Detect which cell encompasses the target text, then output its (X, Y) center coordinate. 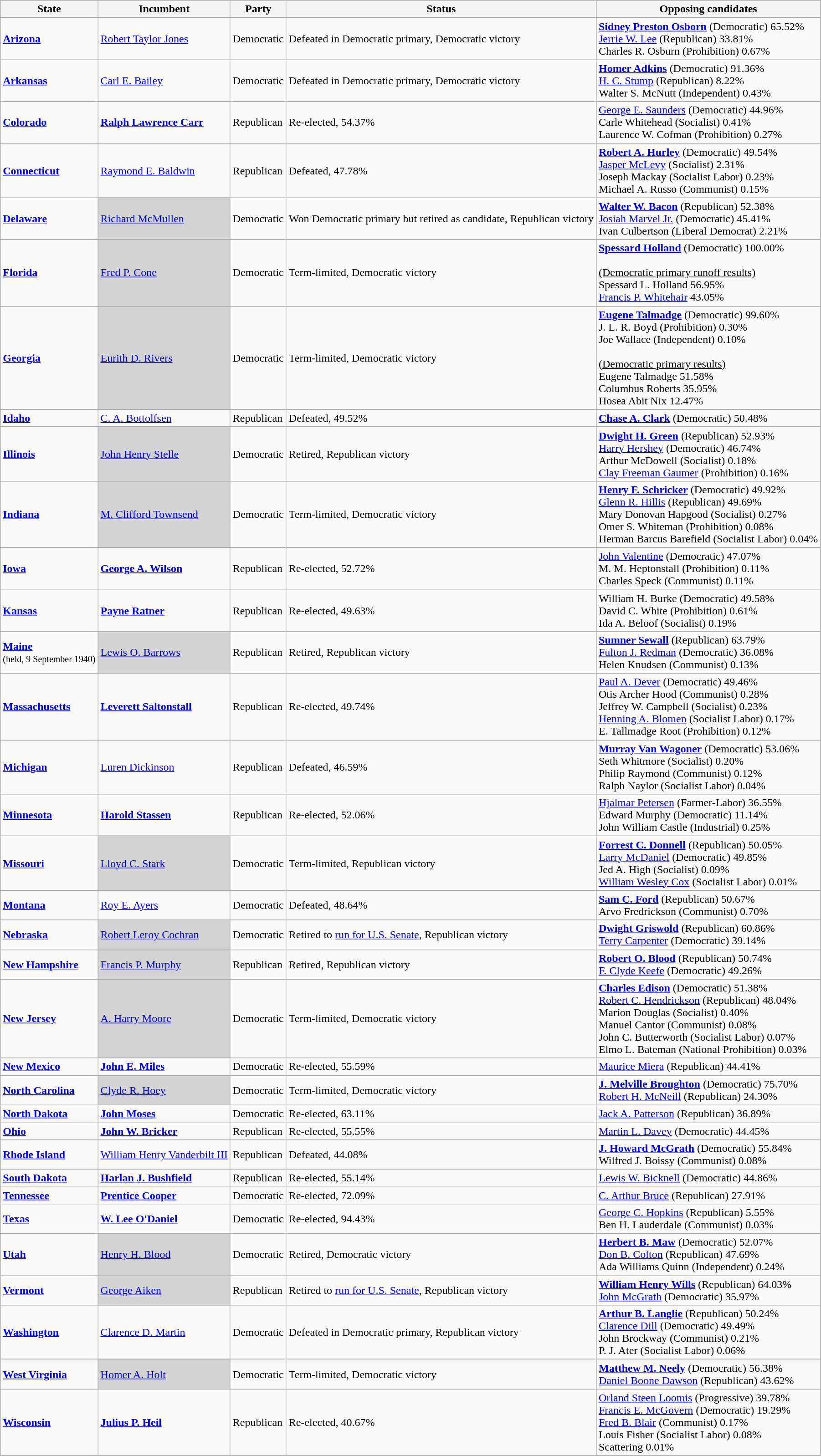
Re-elected, 94.43% (441, 1219)
Leverett Saltonstall (164, 707)
Carl E. Bailey (164, 81)
Spessard Holland (Democratic) 100.00%(Democratic primary runoff results)Spessard L. Holland 56.95%Francis P. Whitehair 43.05% (708, 273)
John Valentine (Democratic) 47.07%M. M. Heptonstall (Prohibition) 0.11%Charles Speck (Communist) 0.11% (708, 568)
Kansas (49, 610)
Term-limited, Republican victory (441, 863)
Herbert B. Maw (Democratic) 52.07%Don B. Colton (Republican) 47.69%Ada Williams Quinn (Independent) 0.24% (708, 1255)
Ralph Lawrence Carr (164, 123)
Ohio (49, 1131)
South Dakota (49, 1178)
Dwight H. Green (Republican) 52.93%Harry Hershey (Democratic) 46.74%Arthur McDowell (Socialist) 0.18%Clay Freeman Gaumer (Prohibition) 0.16% (708, 454)
Luren Dickinson (164, 767)
Re-elected, 55.55% (441, 1131)
Jack A. Patterson (Republican) 36.89% (708, 1114)
New Jersey (49, 1018)
Murray Van Wagoner (Democratic) 53.06%Seth Whitmore (Socialist) 0.20%Philip Raymond (Communist) 0.12%Ralph Naylor (Socialist Labor) 0.04% (708, 767)
Indiana (49, 514)
Chase A. Clark (Democratic) 50.48% (708, 418)
Idaho (49, 418)
Retired, Democratic victory (441, 1255)
Francis P. Murphy (164, 965)
Clyde R. Hoey (164, 1090)
Defeated, 46.59% (441, 767)
Delaware (49, 219)
Harold Stassen (164, 815)
Incumbent (164, 9)
Arizona (49, 39)
Harlan J. Bushfield (164, 1178)
Vermont (49, 1291)
Sidney Preston Osborn (Democratic) 65.52%Jerrie W. Lee (Republican) 33.81%Charles R. Osburn (Prohibition) 0.67% (708, 39)
Re-elected, 52.72% (441, 568)
Fred P. Cone (164, 273)
Martin L. Davey (Democratic) 44.45% (708, 1131)
Re-elected, 52.06% (441, 815)
Minnesota (49, 815)
John Moses (164, 1114)
Re-elected, 55.59% (441, 1067)
A. Harry Moore (164, 1018)
Sam C. Ford (Republican) 50.67%Arvo Fredrickson (Communist) 0.70% (708, 905)
George A. Wilson (164, 568)
John W. Bricker (164, 1131)
J. Melville Broughton (Democratic) 75.70%Robert H. McNeill (Republican) 24.30% (708, 1090)
W. Lee O'Daniel (164, 1219)
Status (441, 9)
Sumner Sewall (Republican) 63.79%Fulton J. Redman (Democratic) 36.08%Helen Knudsen (Communist) 0.13% (708, 653)
C. A. Bottolfsen (164, 418)
Raymond E. Baldwin (164, 170)
Re-elected, 49.74% (441, 707)
Re-elected, 63.11% (441, 1114)
Re-elected, 55.14% (441, 1178)
Maurice Miera (Republican) 44.41% (708, 1067)
North Dakota (49, 1114)
Hjalmar Petersen (Farmer-Labor) 36.55%Edward Murphy (Democratic) 11.14%John William Castle (Industrial) 0.25% (708, 815)
C. Arthur Bruce (Republican) 27.91% (708, 1195)
Payne Ratner (164, 610)
Defeated in Democratic primary, Republican victory (441, 1333)
Homer A. Holt (164, 1374)
Rhode Island (49, 1154)
Julius P. Heil (164, 1422)
Clarence D. Martin (164, 1333)
John E. Miles (164, 1067)
Montana (49, 905)
Opposing candidates (708, 9)
Defeated, 44.08% (441, 1154)
Walter W. Bacon (Republican) 52.38%Josiah Marvel Jr. (Democratic) 45.41%Ivan Culbertson (Liberal Democrat) 2.21% (708, 219)
Lewis O. Barrows (164, 653)
Lloyd C. Stark (164, 863)
Prentice Cooper (164, 1195)
West Virginia (49, 1374)
New Hampshire (49, 965)
Illinois (49, 454)
Richard McMullen (164, 219)
Tennessee (49, 1195)
Defeated, 49.52% (441, 418)
New Mexico (49, 1067)
Re-elected, 54.37% (441, 123)
John Henry Stelle (164, 454)
Maine(held, 9 September 1940) (49, 653)
Robert O. Blood (Republican) 50.74%F. Clyde Keefe (Democratic) 49.26% (708, 965)
Lewis W. Bicknell (Democratic) 44.86% (708, 1178)
Homer Adkins (Democratic) 91.36%H. C. Stump (Republican) 8.22%Walter S. McNutt (Independent) 0.43% (708, 81)
Michigan (49, 767)
Robert A. Hurley (Democratic) 49.54%Jasper McLevy (Socialist) 2.31%Joseph Mackay (Socialist Labor) 0.23%Michael A. Russo (Communist) 0.15% (708, 170)
William H. Burke (Democratic) 49.58%David C. White (Prohibition) 0.61%Ida A. Beloof (Socialist) 0.19% (708, 610)
North Carolina (49, 1090)
Missouri (49, 863)
Massachusetts (49, 707)
Arthur B. Langlie (Republican) 50.24%Clarence Dill (Democratic) 49.49%John Brockway (Communist) 0.21%P. J. Ater (Socialist Labor) 0.06% (708, 1333)
Texas (49, 1219)
Georgia (49, 358)
Washington (49, 1333)
Re-elected, 72.09% (441, 1195)
Robert Taylor Jones (164, 39)
Nebraska (49, 935)
Connecticut (49, 170)
Eurith D. Rivers (164, 358)
William Henry Wills (Republican) 64.03%John McGrath (Democratic) 35.97% (708, 1291)
State (49, 9)
Arkansas (49, 81)
Won Democratic primary but retired as candidate, Republican victory (441, 219)
J. Howard McGrath (Democratic) 55.84%Wilfred J. Boissy (Communist) 0.08% (708, 1154)
Roy E. Ayers (164, 905)
M. Clifford Townsend (164, 514)
Henry H. Blood (164, 1255)
Iowa (49, 568)
George E. Saunders (Democratic) 44.96%Carle Whitehead (Socialist) 0.41%Laurence W. Cofman (Prohibition) 0.27% (708, 123)
Defeated, 48.64% (441, 905)
Florida (49, 273)
Dwight Griswold (Republican) 60.86%Terry Carpenter (Democratic) 39.14% (708, 935)
Wisconsin (49, 1422)
Colorado (49, 123)
Matthew M. Neely (Democratic) 56.38%Daniel Boone Dawson (Republican) 43.62% (708, 1374)
Utah (49, 1255)
Defeated, 47.78% (441, 170)
Party (258, 9)
Re-elected, 49.63% (441, 610)
William Henry Vanderbilt III (164, 1154)
Robert Leroy Cochran (164, 935)
Re-elected, 40.67% (441, 1422)
George C. Hopkins (Republican) 5.55%Ben H. Lauderdale (Communist) 0.03% (708, 1219)
George Aiken (164, 1291)
Forrest C. Donnell (Republican) 50.05%Larry McDaniel (Democratic) 49.85%Jed A. High (Socialist) 0.09%William Wesley Cox (Socialist Labor) 0.01% (708, 863)
